Return (x, y) of the center of cell containing provided text 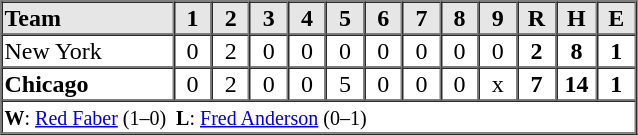
9 (498, 18)
14 (576, 84)
Chicago (88, 84)
E (616, 18)
Team (88, 18)
R (536, 18)
3 (269, 18)
New York (88, 50)
x (498, 84)
W: Red Faber (1–0) L: Fred Anderson (0–1) (319, 116)
H (576, 18)
6 (383, 18)
4 (307, 18)
